Provide the [X, Y] coordinate of the cell's center where the given text is located.  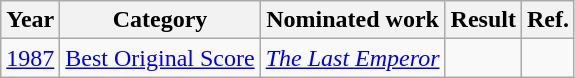
Result [483, 20]
Nominated work [352, 20]
1987 [30, 58]
Category [160, 20]
The Last Emperor [352, 58]
Ref. [548, 20]
Year [30, 20]
Best Original Score [160, 58]
